Determine the [X, Y] coordinate at the center of the cell enclosing the given text.  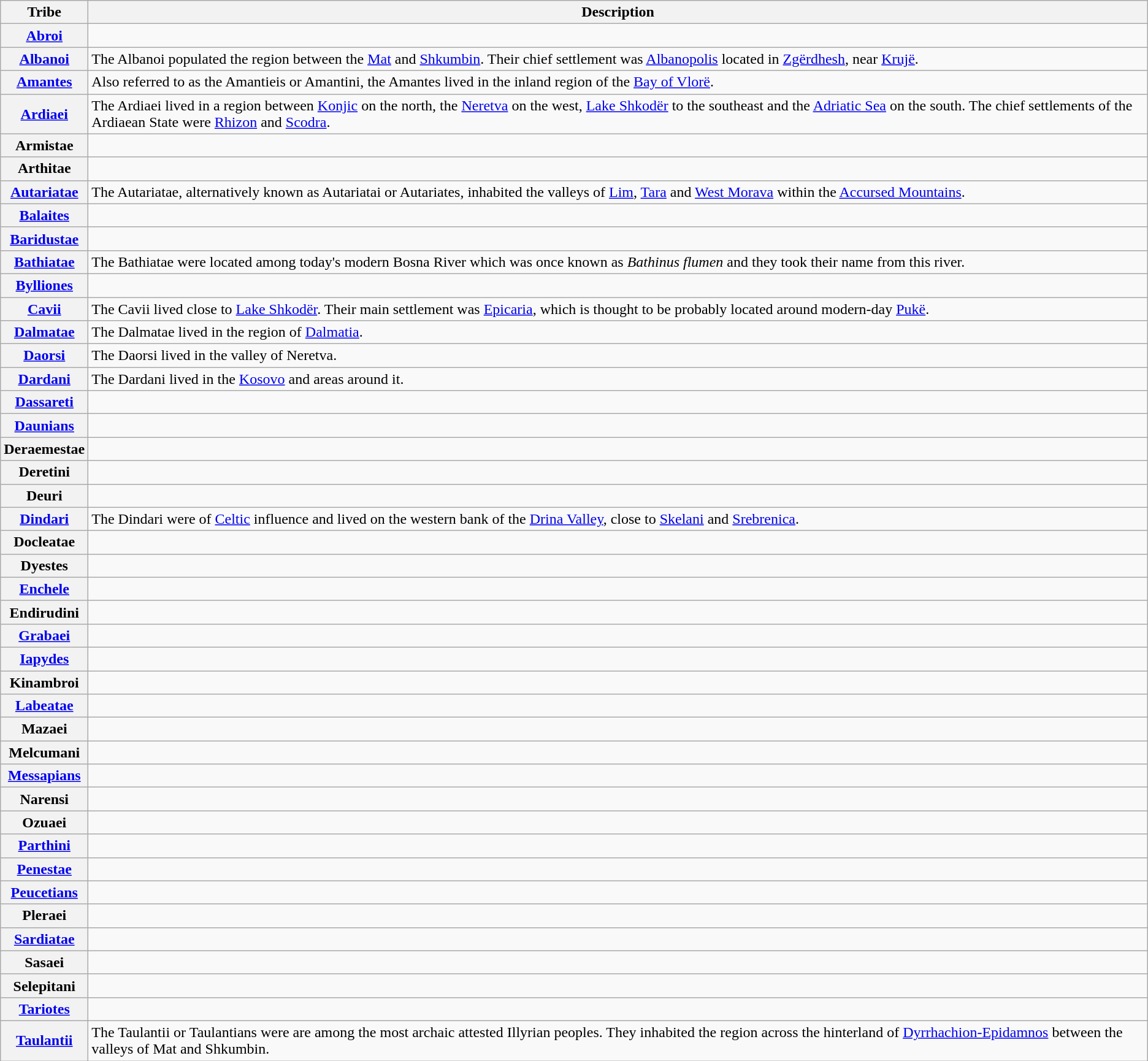
Dardani [44, 379]
Arthitae [44, 169]
Balaites [44, 215]
Taulantii [44, 1040]
Cavii [44, 308]
Bylliones [44, 285]
Narensi [44, 799]
Iapydes [44, 659]
Pleraei [44, 916]
Mazaei [44, 729]
Amantes [44, 82]
Peucetians [44, 892]
Dassareti [44, 402]
The Bathiatae were located among today's modern Bosna River which was once known as Bathinus flumen and they took their name from this river. [618, 262]
Penestae [44, 869]
Melcumani [44, 753]
Description [618, 12]
Baridustae [44, 239]
Tariotes [44, 1009]
The Cavii lived close to Lake Shkodër. Their main settlement was Epicaria, which is thought to be probably located around modern-day Pukë. [618, 308]
Abroi [44, 36]
Tribe [44, 12]
Endirudini [44, 612]
The Dindari were of Celtic influence and lived on the western bank of the Drina Valley, close to Skelani and Srebrenica. [618, 519]
Bathiatae [44, 262]
Docleatae [44, 542]
Ardiaei [44, 114]
Ozuaei [44, 822]
The Dalmatae lived in the region of Dalmatia. [618, 332]
Dindari [44, 519]
Sasaei [44, 962]
Parthini [44, 846]
Selepitani [44, 986]
Grabaei [44, 635]
Sardiatae [44, 939]
The Daorsi lived in the valley of Neretva. [618, 356]
The Autariatae, alternatively known as Autariatai or Autariates, inhabited the valleys of Lim, Tara and West Morava within the Accursed Mountains. [618, 192]
The Dardani lived in the Kosovo and areas around it. [618, 379]
Armistae [44, 145]
Daunians [44, 426]
The Albanoi populated the region between the Mat and Shkumbin. Their chief settlement was Albanopolis located in Zgërdhesh, near Krujë. [618, 59]
Dalmatae [44, 332]
Daorsi [44, 356]
Deretini [44, 472]
Albanoi [44, 59]
Labeatae [44, 706]
Deuri [44, 496]
Autariatae [44, 192]
Enchele [44, 589]
Also referred to as the Amantieis or Amantini, the Amantes lived in the inland region of the Bay of Vlorë. [618, 82]
Deraemestae [44, 449]
Dyestes [44, 565]
Kinambroi [44, 683]
Messapians [44, 776]
